Capture the cell that displays the provided text and extract its [X, Y] central coordinate. 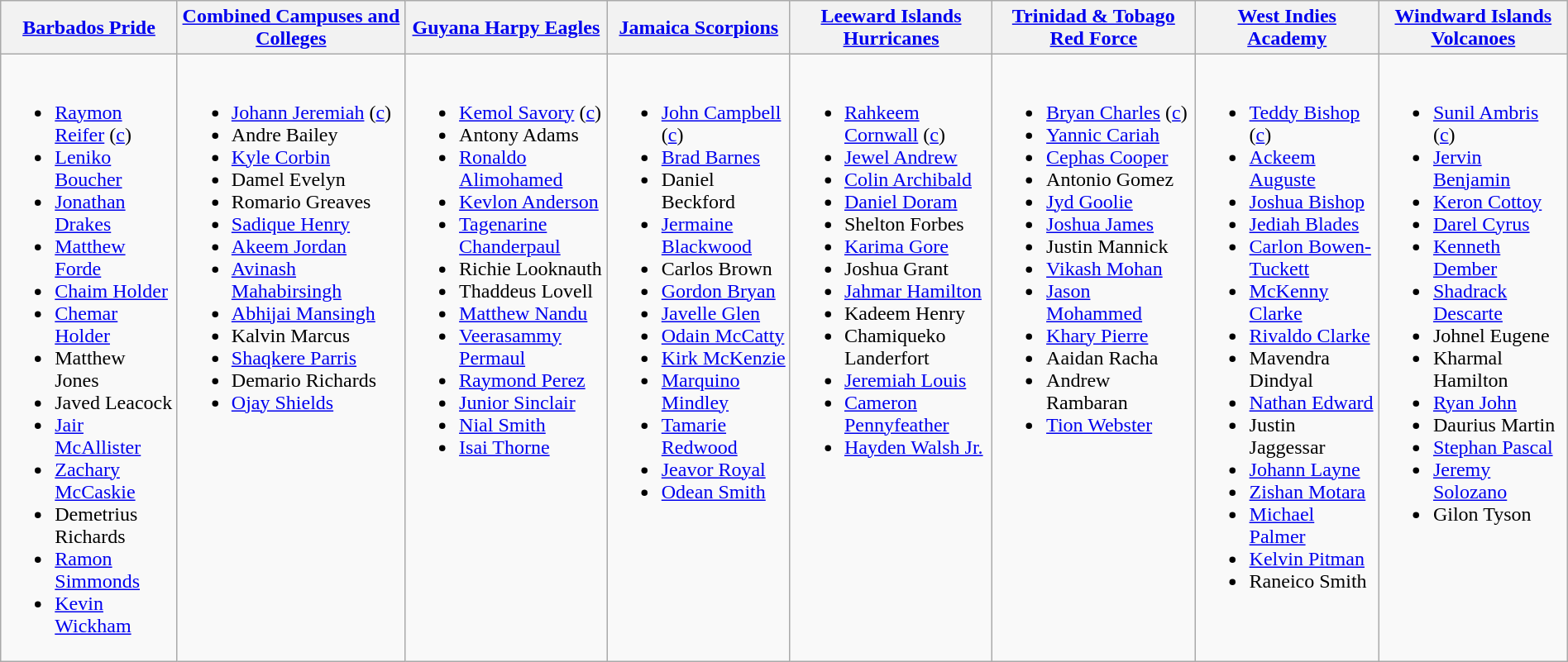
Barbados Pride [89, 28]
Jamaica Scorpions [698, 28]
Combined Campuses and Colleges [291, 28]
Guyana Harpy Eagles [506, 28]
Leeward Islands Hurricanes [891, 28]
Trinidad & Tobago Red Force [1093, 28]
West Indies Academy [1287, 28]
Windward Islands Volcanoes [1473, 28]
